Output the [x, y] coordinate of the center of the cell containing the given text.  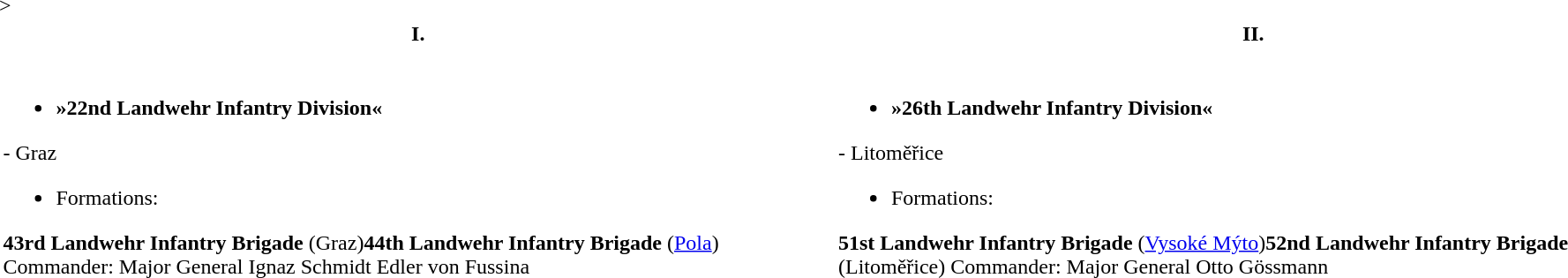
I. [418, 34]
